Capture the cell that displays the provided text and extract its [x, y] central coordinate. 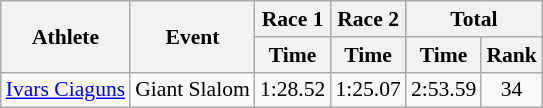
Athlete [66, 36]
Giant Slalom [192, 90]
1:25.07 [368, 90]
Race 2 [368, 19]
Event [192, 36]
Race 1 [292, 19]
Rank [512, 55]
1:28.52 [292, 90]
34 [512, 90]
Ivars Ciaguns [66, 90]
Total [474, 19]
2:53.59 [444, 90]
